Extract the [x, y] coordinate from the center of the cell holding the provided text.  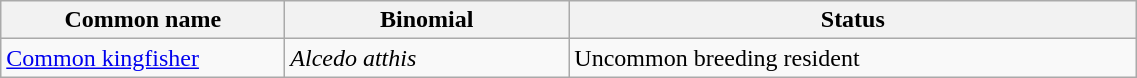
Status [853, 20]
Alcedo atthis [427, 58]
Uncommon breeding resident [853, 58]
Common name [143, 20]
Common kingfisher [143, 58]
Binomial [427, 20]
